For the text-containing cell, return its midpoint in [X, Y] coordinate format. 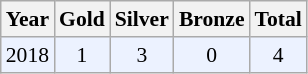
Silver [142, 19]
3 [142, 55]
0 [212, 55]
2018 [28, 55]
Bronze [212, 19]
Gold [82, 19]
Total [278, 19]
4 [278, 55]
1 [82, 55]
Year [28, 19]
